Pinpoint the cell where the given text exists, returning its (x, y) midpoint coordinate. 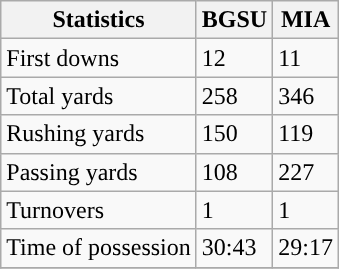
11 (306, 58)
119 (306, 134)
MIA (306, 20)
258 (234, 96)
346 (306, 96)
First downs (99, 58)
Statistics (99, 20)
227 (306, 172)
Time of possession (99, 248)
108 (234, 172)
Total yards (99, 96)
BGSU (234, 20)
Turnovers (99, 210)
12 (234, 58)
Passing yards (99, 172)
29:17 (306, 248)
Rushing yards (99, 134)
150 (234, 134)
30:43 (234, 248)
